Detect which cell encompasses the target text, then output its [X, Y] center coordinate. 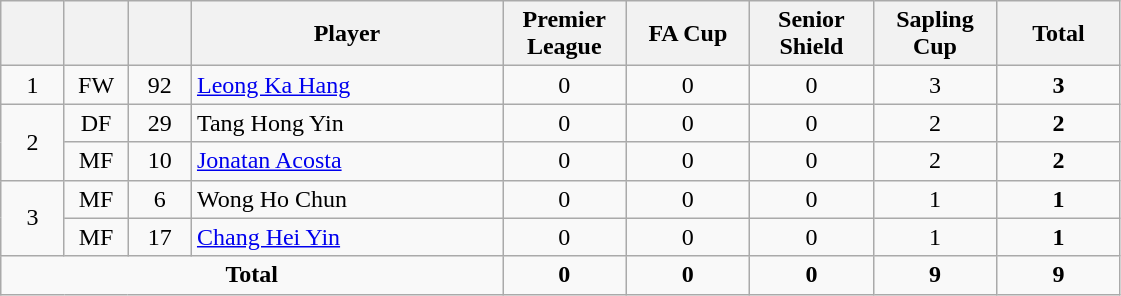
Sapling Cup [935, 34]
Jonatan Acosta [346, 161]
92 [160, 85]
29 [160, 123]
FW [96, 85]
Premier League [564, 34]
Player [346, 34]
17 [160, 237]
Tang Hong Yin [346, 123]
Leong Ka Hang [346, 85]
DF [96, 123]
Senior Shield [812, 34]
Chang Hei Yin [346, 237]
10 [160, 161]
FA Cup [688, 34]
6 [160, 199]
Wong Ho Chun [346, 199]
